Provide the [X, Y] coordinate of the cell's center where the given text is located.  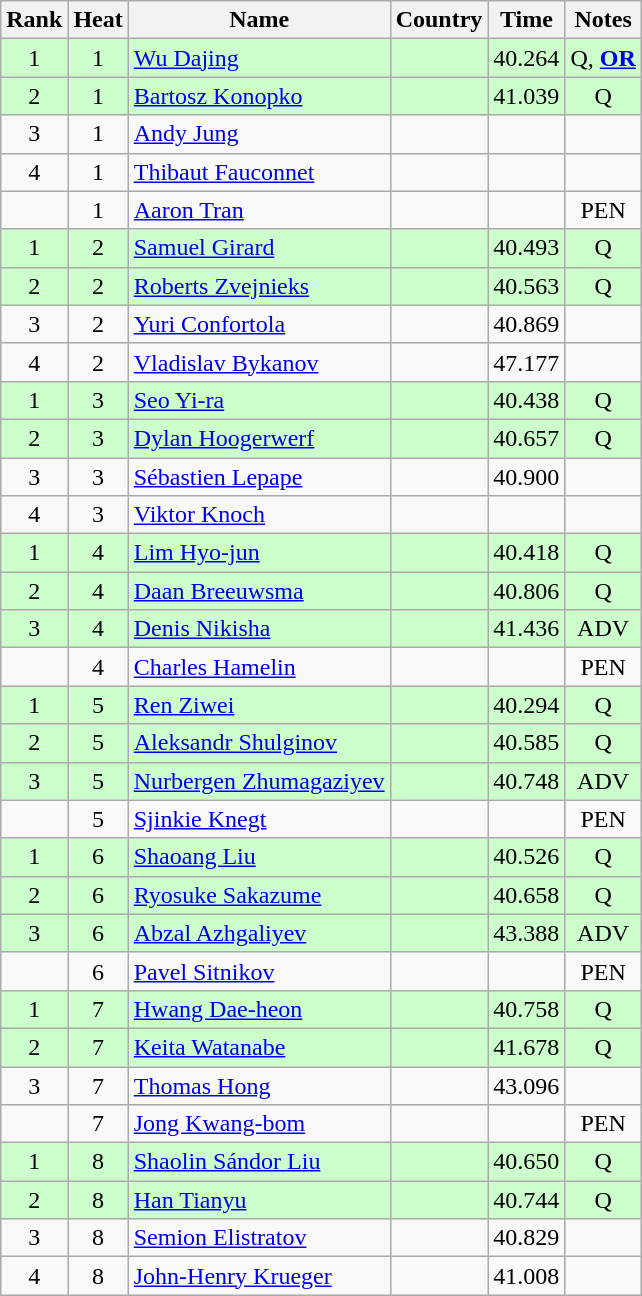
40.748 [526, 781]
Hwang Dae-heon [259, 1009]
Shaoang Liu [259, 857]
40.744 [526, 1200]
40.806 [526, 591]
40.657 [526, 438]
Ryosuke Sakazume [259, 895]
Roberts Zvejnieks [259, 286]
Thomas Hong [259, 1085]
Yuri Confortola [259, 324]
Heat [98, 20]
43.096 [526, 1085]
40.585 [526, 743]
41.678 [526, 1047]
Rank [34, 20]
Semion Elistratov [259, 1238]
Nurbergen Zhumagaziyev [259, 781]
40.438 [526, 400]
Aaron Tran [259, 210]
Wu Dajing [259, 58]
Charles Hamelin [259, 667]
Samuel Girard [259, 248]
Bartosz Konopko [259, 96]
41.008 [526, 1276]
40.493 [526, 248]
Lim Hyo-jun [259, 553]
Andy Jung [259, 134]
47.177 [526, 362]
Sjinkie Knegt [259, 819]
Denis Nikisha [259, 629]
Vladislav Bykanov [259, 362]
41.436 [526, 629]
Shaolin Sándor Liu [259, 1162]
Notes [603, 20]
Time [526, 20]
Ren Ziwei [259, 705]
40.658 [526, 895]
40.829 [526, 1238]
Seo Yi-ra [259, 400]
40.563 [526, 286]
40.294 [526, 705]
Daan Breeuwsma [259, 591]
Country [439, 20]
Q, OR [603, 58]
Keita Watanabe [259, 1047]
Pavel Sitnikov [259, 971]
43.388 [526, 933]
Jong Kwang-bom [259, 1124]
Sébastien Lepape [259, 477]
40.869 [526, 324]
40.418 [526, 553]
John-Henry Krueger [259, 1276]
Thibaut Fauconnet [259, 172]
Aleksandr Shulginov [259, 743]
40.264 [526, 58]
40.758 [526, 1009]
40.526 [526, 857]
Han Tianyu [259, 1200]
Dylan Hoogerwerf [259, 438]
40.900 [526, 477]
41.039 [526, 96]
Viktor Knoch [259, 515]
40.650 [526, 1162]
Abzal Azhgaliyev [259, 933]
Name [259, 20]
